Output the (X, Y) coordinate of the center of the cell containing the given text.  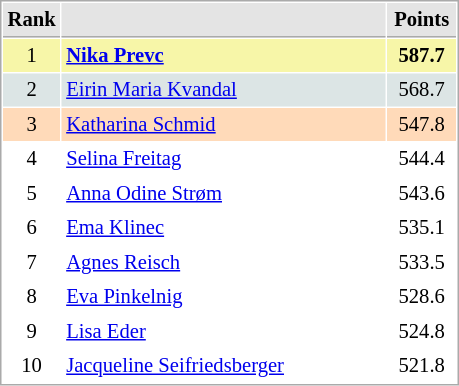
9 (32, 332)
Anna Odine Strøm (224, 194)
4 (32, 158)
5 (32, 194)
8 (32, 296)
Lisa Eder (224, 332)
2 (32, 90)
10 (32, 366)
535.1 (422, 228)
Rank (32, 20)
521.8 (422, 366)
524.8 (422, 332)
Eva Pinkelnig (224, 296)
Nika Prevc (224, 56)
528.6 (422, 296)
6 (32, 228)
Katharina Schmid (224, 124)
544.4 (422, 158)
3 (32, 124)
568.7 (422, 90)
7 (32, 262)
Points (422, 20)
543.6 (422, 194)
Jacqueline Seifriedsberger (224, 366)
Ema Klinec (224, 228)
587.7 (422, 56)
Agnes Reisch (224, 262)
547.8 (422, 124)
533.5 (422, 262)
Selina Freitag (224, 158)
1 (32, 56)
Eirin Maria Kvandal (224, 90)
